Find where the given text appears and provide that cell's center as [X, Y] coordinate. 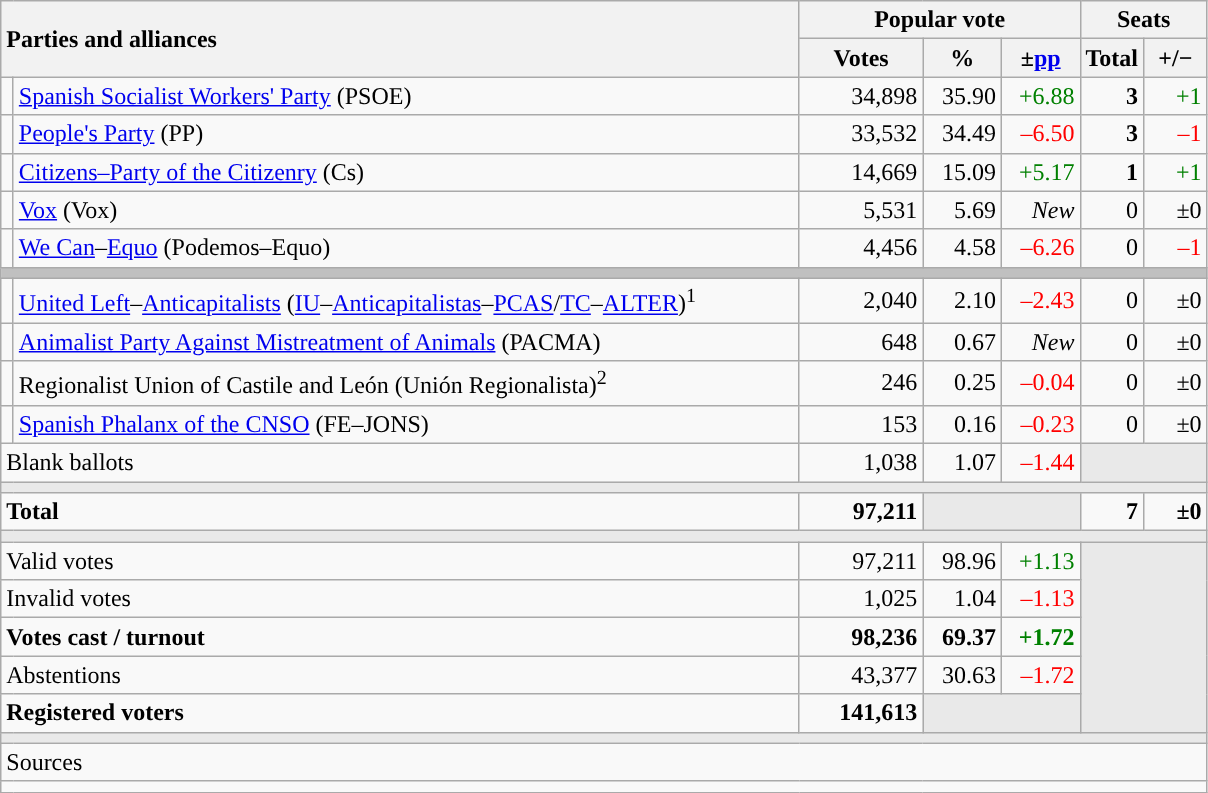
Citizens–Party of the Citizenry (Cs) [406, 172]
Blank ballots [400, 462]
34.49 [962, 134]
Seats [1144, 20]
35.90 [962, 96]
Animalist Party Against Mistreatment of Animals (PACMA) [406, 342]
34,898 [861, 96]
7 [1112, 512]
Sources [604, 762]
We Can–Equo (Podemos–Equo) [406, 248]
69.37 [962, 637]
0.67 [962, 342]
98,236 [861, 637]
14,669 [861, 172]
–6.26 [1040, 248]
1,038 [861, 462]
Abstentions [400, 675]
Vox (Vox) [406, 210]
5.69 [962, 210]
People's Party (PP) [406, 134]
15.09 [962, 172]
4.58 [962, 248]
Votes cast / turnout [400, 637]
4,456 [861, 248]
+1.72 [1040, 637]
Invalid votes [400, 599]
Regionalist Union of Castile and León (Unión Regionalista)2 [406, 384]
+5.17 [1040, 172]
Spanish Phalanx of the CNSO (FE–JONS) [406, 424]
±pp [1040, 58]
–1.13 [1040, 599]
+1.13 [1040, 561]
+/− [1176, 58]
–0.04 [1040, 384]
98.96 [962, 561]
–0.23 [1040, 424]
+6.88 [1040, 96]
648 [861, 342]
0.16 [962, 424]
–2.43 [1040, 300]
1 [1112, 172]
2,040 [861, 300]
43,377 [861, 675]
–6.50 [1040, 134]
141,613 [861, 713]
33,532 [861, 134]
1.04 [962, 599]
United Left–Anticapitalists (IU–Anticapitalistas–PCAS/TC–ALTER)1 [406, 300]
1,025 [861, 599]
–1.72 [1040, 675]
% [962, 58]
2.10 [962, 300]
Spanish Socialist Workers' Party (PSOE) [406, 96]
0.25 [962, 384]
Votes [861, 58]
30.63 [962, 675]
Parties and alliances [400, 39]
Popular vote [940, 20]
153 [861, 424]
5,531 [861, 210]
Valid votes [400, 561]
–1.44 [1040, 462]
1.07 [962, 462]
246 [861, 384]
Registered voters [400, 713]
